Capture the cell that displays the provided text and extract its [X, Y] central coordinate. 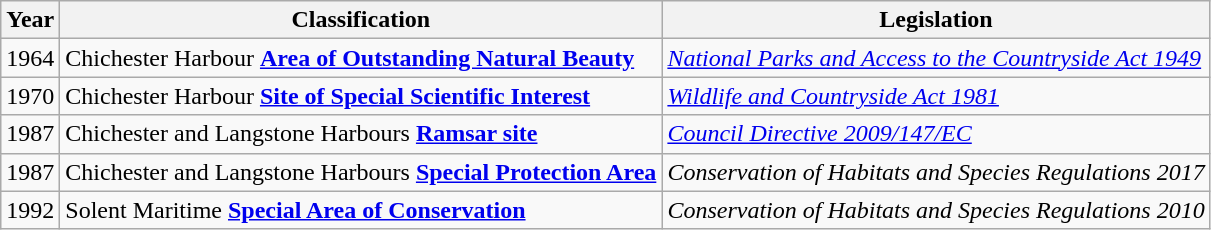
Chichester and Langstone Harbours Special Protection Area [361, 172]
Solent Maritime Special Area of Conservation [361, 210]
Year [30, 20]
Council Directive 2009/147/EC [936, 134]
Conservation of Habitats and Species Regulations 2010 [936, 210]
Conservation of Habitats and Species Regulations 2017 [936, 172]
Wildlife and Countryside Act 1981 [936, 96]
Chichester and Langstone Harbours Ramsar site [361, 134]
Legislation [936, 20]
Chichester Harbour Area of Outstanding Natural Beauty [361, 58]
1970 [30, 96]
1964 [30, 58]
1992 [30, 210]
Chichester Harbour Site of Special Scientific Interest [361, 96]
National Parks and Access to the Countryside Act 1949 [936, 58]
Classification [361, 20]
